Locate the cell with the specified text and output its [X, Y] center coordinate. 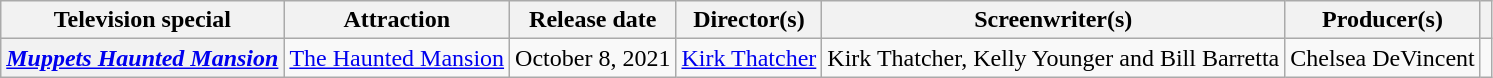
The Haunted Mansion [397, 58]
Producer(s) [1383, 20]
October 8, 2021 [593, 58]
Chelsea DeVincent [1383, 58]
Director(s) [749, 20]
Television special [142, 20]
Muppets Haunted Mansion [142, 58]
Attraction [397, 20]
Kirk Thatcher [749, 58]
Release date [593, 20]
Kirk Thatcher, Kelly Younger and Bill Barretta [1054, 58]
Screenwriter(s) [1054, 20]
